Return (x, y) of the center of cell containing provided text 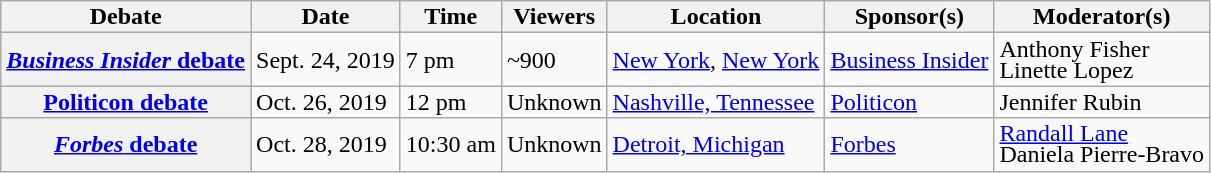
Nashville, Tennessee (716, 102)
Sponsor(s) (910, 17)
Debate (126, 17)
Viewers (554, 17)
~900 (554, 60)
Forbes debate (126, 144)
Politicon (910, 102)
Oct. 26, 2019 (326, 102)
Business Insider debate (126, 60)
Moderator(s) (1102, 17)
Date (326, 17)
10:30 am (450, 144)
Sept. 24, 2019 (326, 60)
Politicon debate (126, 102)
7 pm (450, 60)
Business Insider (910, 60)
Time (450, 17)
Randall LaneDaniela Pierre-Bravo (1102, 144)
Jennifer Rubin (1102, 102)
Location (716, 17)
Anthony FisherLinette Lopez (1102, 60)
New York, New York (716, 60)
Detroit, Michigan (716, 144)
Forbes (910, 144)
Oct. 28, 2019 (326, 144)
12 pm (450, 102)
